Identify which cell holds the provided text, then report its (x, y) central coordinate. 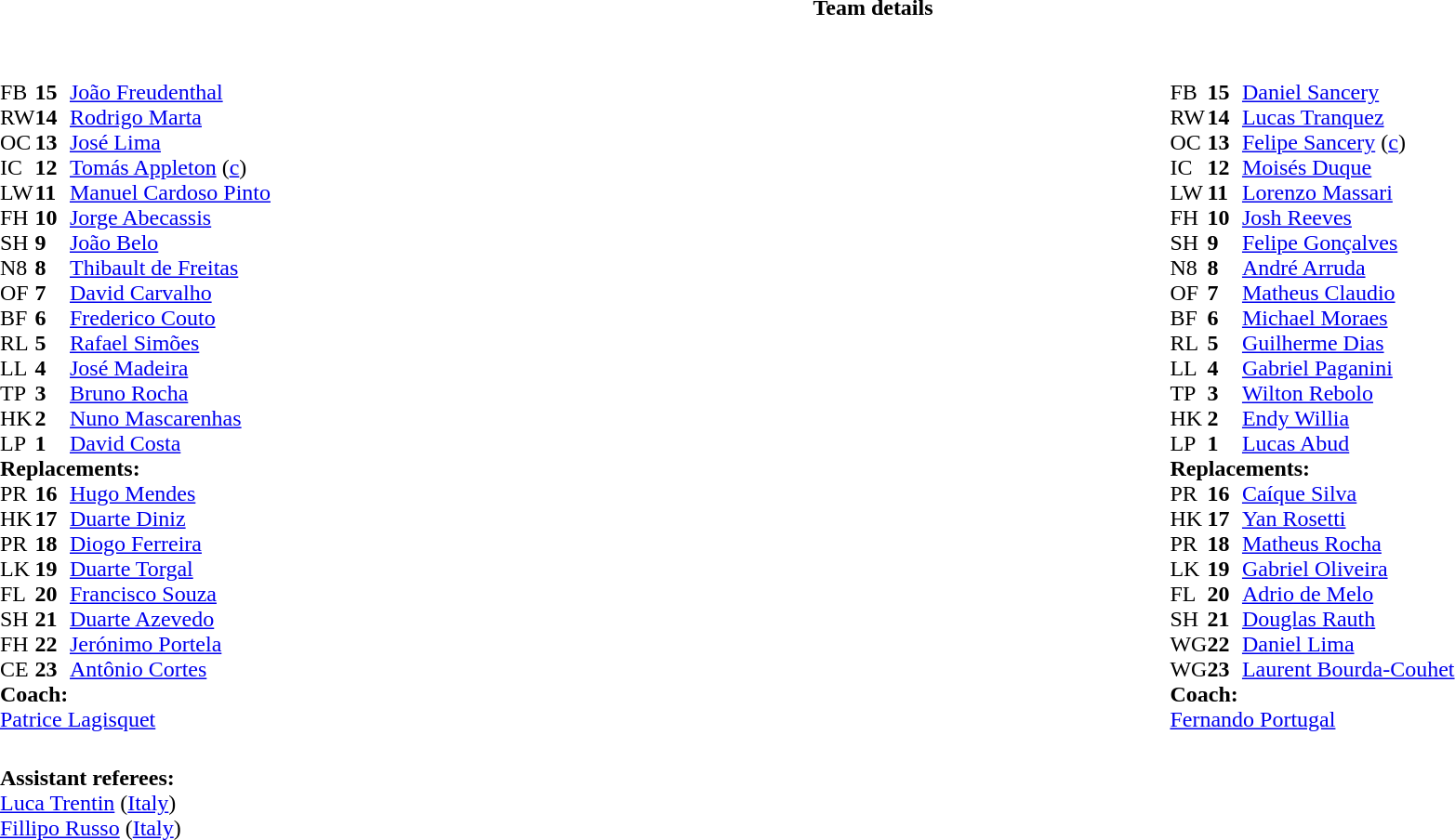
Diogo Ferreira (170, 545)
Yan Rosetti (1348, 518)
Felipe Sancery (c) (1348, 143)
Tomás Appleton (c) (170, 167)
David Costa (170, 444)
Caíque Silva (1348, 494)
Bruno Rocha (170, 394)
Rodrigo Marta (170, 117)
Endy Willia (1348, 418)
André Arruda (1348, 268)
Douglas Rauth (1348, 619)
Daniel Sancery (1348, 93)
José Madeira (170, 368)
Thibault de Freitas (170, 268)
Lucas Abud (1348, 444)
Hugo Mendes (170, 494)
Jerónimo Portela (170, 645)
Felipe Gonçalves (1348, 243)
Gabriel Oliveira (1348, 569)
Patrice Lagisquet (136, 719)
Moisés Duque (1348, 167)
Gabriel Paganini (1348, 368)
Michael Moraes (1348, 318)
Daniel Lima (1348, 645)
Guilherme Dias (1348, 344)
Duarte Azevedo (170, 619)
David Carvalho (170, 294)
Laurent Bourda-Couhet (1348, 669)
Manuel Cardoso Pinto (170, 193)
João Freudenthal (170, 93)
Fernando Portugal (1312, 719)
Antônio Cortes (170, 669)
João Belo (170, 243)
Josh Reeves (1348, 217)
Adrio de Melo (1348, 595)
Wilton Rebolo (1348, 394)
CE (18, 669)
Matheus Rocha (1348, 545)
Jorge Abecassis (170, 217)
Lucas Tranquez (1348, 117)
José Lima (170, 143)
Frederico Couto (170, 318)
Francisco Souza (170, 595)
Lorenzo Massari (1348, 193)
Nuno Mascarenhas (170, 418)
Duarte Diniz (170, 518)
Matheus Claudio (1348, 294)
Duarte Torgal (170, 569)
Rafael Simões (170, 344)
